Find where the given text appears and provide that cell's center as [x, y] coordinate. 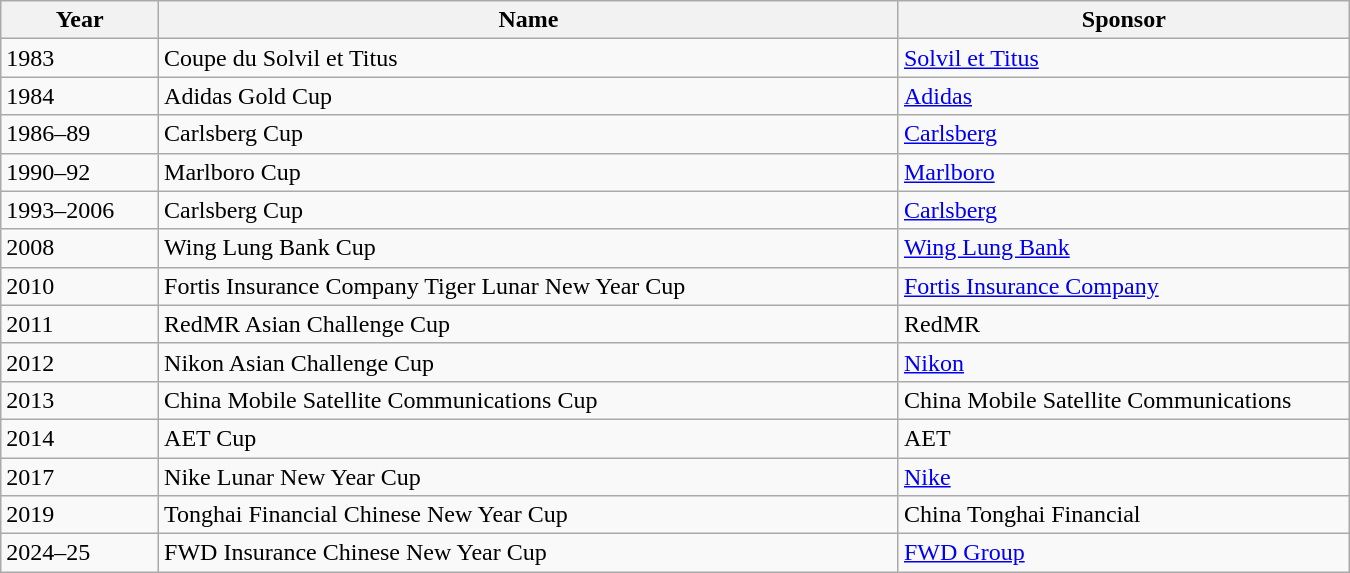
1993–2006 [80, 210]
Nikon [1124, 362]
Sponsor [1124, 20]
RedMR Asian Challenge Cup [529, 324]
AET Cup [529, 438]
China Tonghai Financial [1124, 515]
Nike Lunar New Year Cup [529, 477]
Marlboro [1124, 172]
FWD Group [1124, 553]
2024–25 [80, 553]
Name [529, 20]
2017 [80, 477]
Year [80, 20]
Coupe du Solvil et Titus [529, 58]
Fortis Insurance Company Tiger Lunar New Year Cup [529, 286]
1986–89 [80, 134]
2019 [80, 515]
2014 [80, 438]
Marlboro Cup [529, 172]
Nikon Asian Challenge Cup [529, 362]
2011 [80, 324]
AET [1124, 438]
2012 [80, 362]
Wing Lung Bank [1124, 248]
Adidas Gold Cup [529, 96]
Adidas [1124, 96]
2010 [80, 286]
RedMR [1124, 324]
Nike [1124, 477]
1983 [80, 58]
China Mobile Satellite Communications [1124, 400]
Tonghai Financial Chinese New Year Cup [529, 515]
China Mobile Satellite Communications Cup [529, 400]
Fortis Insurance Company [1124, 286]
1990–92 [80, 172]
2008 [80, 248]
1984 [80, 96]
Solvil et Titus [1124, 58]
2013 [80, 400]
FWD Insurance Chinese New Year Cup [529, 553]
Wing Lung Bank Cup [529, 248]
